Extract the [x, y] coordinate from the center of the cell holding the provided text.  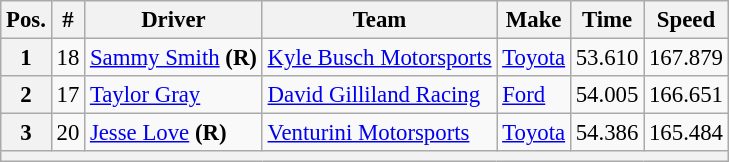
Jesse Love (R) [174, 133]
Kyle Busch Motorsports [380, 58]
Ford [534, 95]
165.484 [686, 133]
166.651 [686, 95]
Pos. [26, 20]
17 [68, 95]
Team [380, 20]
167.879 [686, 58]
Time [606, 20]
David Gilliland Racing [380, 95]
2 [26, 95]
53.610 [606, 58]
3 [26, 133]
1 [26, 58]
Driver [174, 20]
54.386 [606, 133]
Speed [686, 20]
Sammy Smith (R) [174, 58]
Make [534, 20]
20 [68, 133]
18 [68, 58]
# [68, 20]
54.005 [606, 95]
Taylor Gray [174, 95]
Venturini Motorsports [380, 133]
